Capture the cell that displays the provided text and extract its (X, Y) central coordinate. 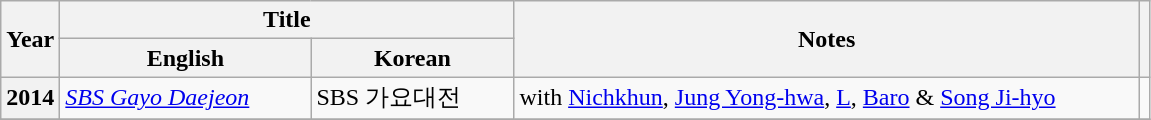
2014 (30, 98)
SBS 가요대전 (412, 98)
Notes (826, 39)
SBS Gayo Daejeon (186, 98)
Year (30, 39)
with Nichkhun, Jung Yong-hwa, L, Baro & Song Ji-hyo (826, 98)
Title (287, 20)
Korean (412, 58)
English (186, 58)
